Identify which cell holds the provided text, then report its [X, Y] central coordinate. 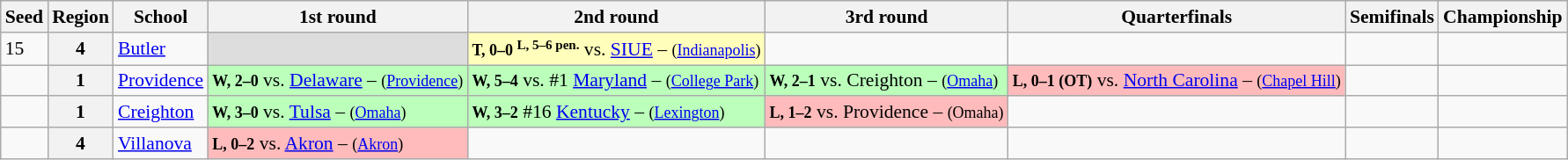
3rd round [886, 17]
1st round [338, 17]
15 [25, 49]
W, 3–0 vs. Tulsa – (Omaha) [338, 113]
W, 5–4 vs. #1 Maryland – (College Park) [616, 81]
T, 0–0 L, 5–6 pen. vs. SIUE – (Indianapolis) [616, 49]
Championship [1503, 17]
W, 2–1 vs. Creighton – (Omaha) [886, 81]
Creighton [160, 113]
Villanova [160, 143]
L, 0–1 (OT) vs. North Carolina – (Chapel Hill) [1177, 81]
L, 0–2 vs. Akron – (Akron) [338, 143]
L, 1–2 vs. Providence – (Omaha) [886, 113]
Semifinals [1392, 17]
W, 3–2 #16 Kentucky – (Lexington) [616, 113]
2nd round [616, 17]
Seed [25, 17]
Providence [160, 81]
School [160, 17]
Region [81, 17]
Quarterfinals [1177, 17]
W, 2–0 vs. Delaware – (Providence) [338, 81]
Butler [160, 49]
